Return (X, Y) of the center of cell containing provided text 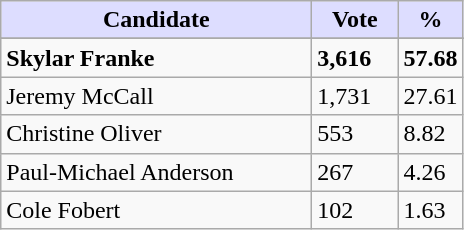
267 (355, 172)
57.68 (430, 58)
1,731 (355, 96)
27.61 (430, 96)
Paul-Michael Anderson (156, 172)
Jeremy McCall (156, 96)
Skylar Franke (156, 58)
3,616 (355, 58)
8.82 (430, 134)
Cole Fobert (156, 210)
Christine Oliver (156, 134)
553 (355, 134)
% (430, 20)
Candidate (156, 20)
4.26 (430, 172)
102 (355, 210)
Vote (355, 20)
1.63 (430, 210)
